For the text-containing cell, return its midpoint in (X, Y) coordinate format. 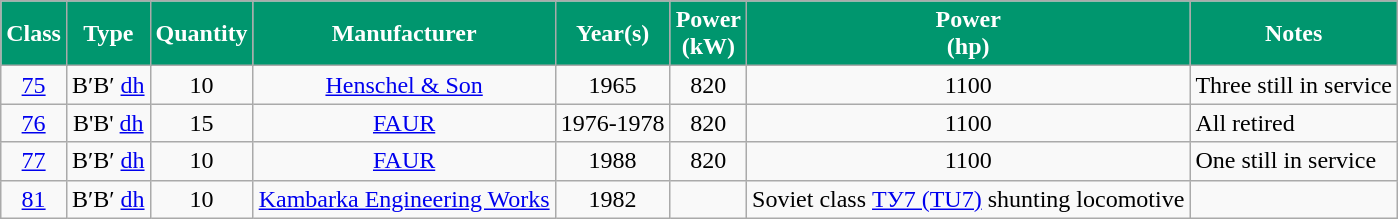
Type (108, 34)
Power(kW) (708, 34)
15 (202, 123)
81 (34, 199)
All retired (1294, 123)
Class (34, 34)
1965 (612, 85)
1988 (612, 161)
Notes (1294, 34)
Soviet class ТУ7 (TU7) shunting locomotive (968, 199)
B'B' dh (108, 123)
Three still in service (1294, 85)
76 (34, 123)
1976-1978 (612, 123)
Power(hp) (968, 34)
Kambarka Engineering Works (404, 199)
77 (34, 161)
Year(s) (612, 34)
Manufacturer (404, 34)
75 (34, 85)
One still in service (1294, 161)
Quantity (202, 34)
Henschel & Son (404, 85)
1982 (612, 199)
